Provide the [x, y] coordinate of the cell's center where the given text is located.  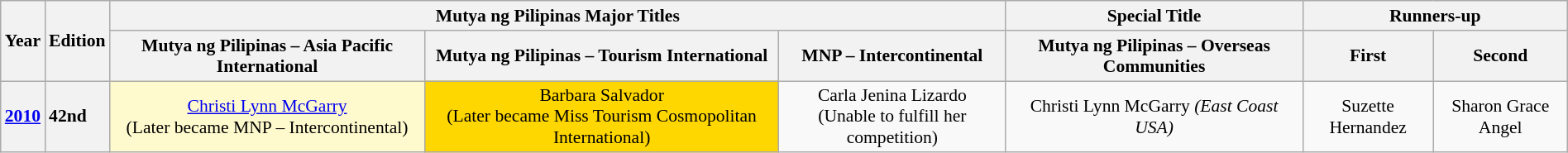
Sharon Grace Angel [1500, 117]
MNP – Intercontinental [892, 56]
Second [1500, 56]
Mutya ng Pilipinas – Asia Pacific International [268, 56]
Special Title [1154, 16]
2010 [23, 117]
Mutya ng Pilipinas Major Titles [557, 16]
Edition [78, 41]
Barbara Salvador (Later became Miss Tourism Cosmopolitan International) [602, 117]
First [1368, 56]
Christi Lynn McGarry (Later became MNP – Intercontinental) [268, 117]
Suzette Hernandez [1368, 117]
Mutya ng Pilipinas – Tourism International [602, 56]
Mutya ng Pilipinas – Overseas Communities [1154, 56]
Year [23, 41]
Carla Jenina Lizardo (Unable to fulfill her competition) [892, 117]
Christi Lynn McGarry (East Coast USA) [1154, 117]
Runners-up [1435, 16]
42nd [78, 117]
